Output the [x, y] coordinate of the center of the cell containing the given text.  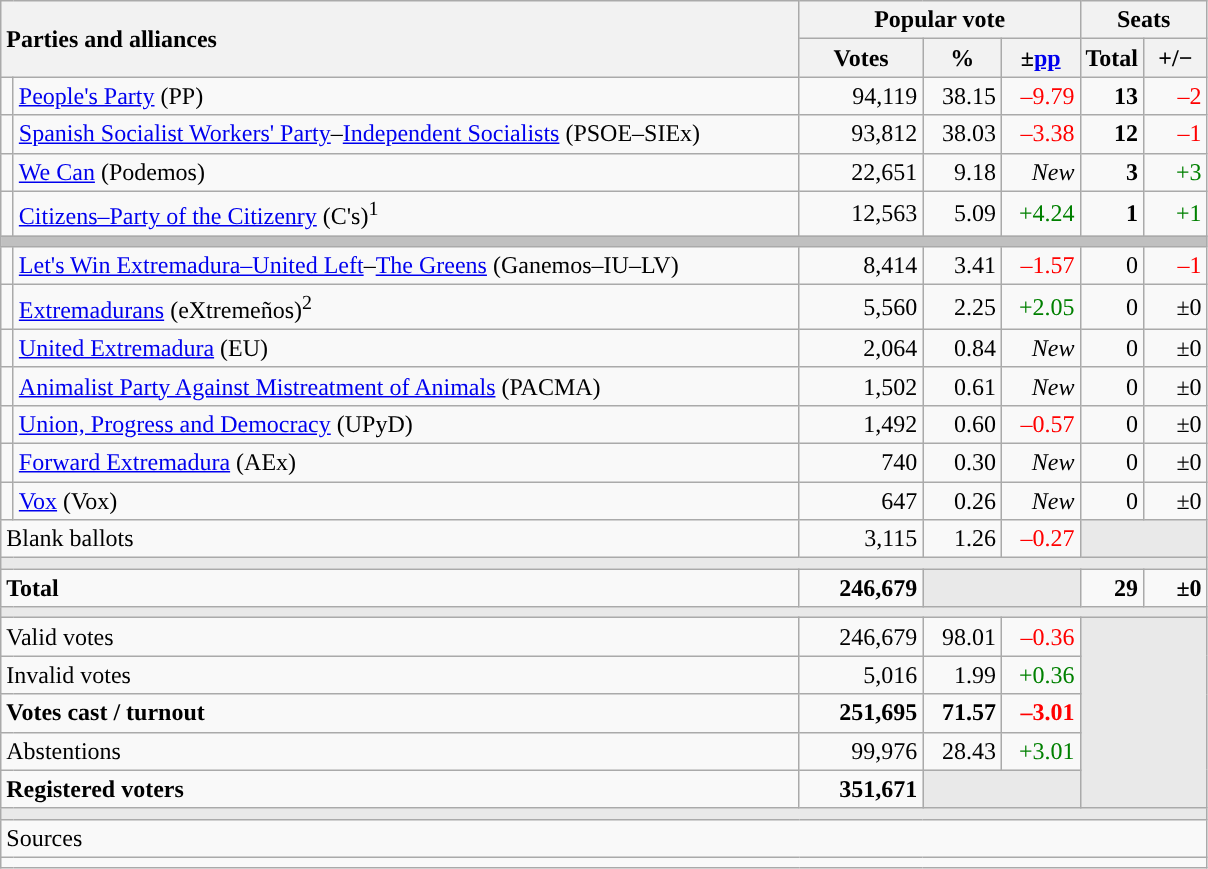
–0.27 [1040, 539]
38.15 [962, 96]
5.09 [962, 214]
+4.24 [1040, 214]
3 [1112, 172]
2.25 [962, 308]
–0.57 [1040, 424]
Spanish Socialist Workers' Party–Independent Socialists (PSOE–SIEx) [406, 134]
Sources [604, 838]
Forward Extremadura (AEx) [406, 462]
Vox (Vox) [406, 501]
Votes cast / turnout [400, 713]
–2 [1176, 96]
Citizens–Party of the Citizenry (C's)1 [406, 214]
93,812 [861, 134]
+2.05 [1040, 308]
0.30 [962, 462]
94,119 [861, 96]
71.57 [962, 713]
–1.57 [1040, 266]
+/− [1176, 58]
Extremadurans (eXtremeños)2 [406, 308]
28.43 [962, 751]
–0.36 [1040, 637]
Valid votes [400, 637]
9.18 [962, 172]
–3.01 [1040, 713]
% [962, 58]
Animalist Party Against Mistreatment of Animals (PACMA) [406, 386]
Invalid votes [400, 675]
Votes [861, 58]
Seats [1144, 20]
+3 [1176, 172]
1.99 [962, 675]
Popular vote [940, 20]
+3.01 [1040, 751]
5,560 [861, 308]
Abstentions [400, 751]
99,976 [861, 751]
1,502 [861, 386]
0.84 [962, 348]
647 [861, 501]
Parties and alliances [400, 39]
0.60 [962, 424]
351,671 [861, 789]
Union, Progress and Democracy (UPyD) [406, 424]
±pp [1040, 58]
2,064 [861, 348]
People's Party (PP) [406, 96]
13 [1112, 96]
0.26 [962, 501]
8,414 [861, 266]
22,651 [861, 172]
5,016 [861, 675]
3.41 [962, 266]
1 [1112, 214]
251,695 [861, 713]
1,492 [861, 424]
12 [1112, 134]
3,115 [861, 539]
12,563 [861, 214]
Let's Win Extremadura–United Left–The Greens (Ganemos–IU–LV) [406, 266]
Registered voters [400, 789]
740 [861, 462]
+0.36 [1040, 675]
United Extremadura (EU) [406, 348]
29 [1112, 588]
38.03 [962, 134]
Blank ballots [400, 539]
1.26 [962, 539]
98.01 [962, 637]
We Can (Podemos) [406, 172]
–3.38 [1040, 134]
–9.79 [1040, 96]
0.61 [962, 386]
+1 [1176, 214]
